Scan for the cell matching the given text and deliver its (X, Y) coordinate at center. 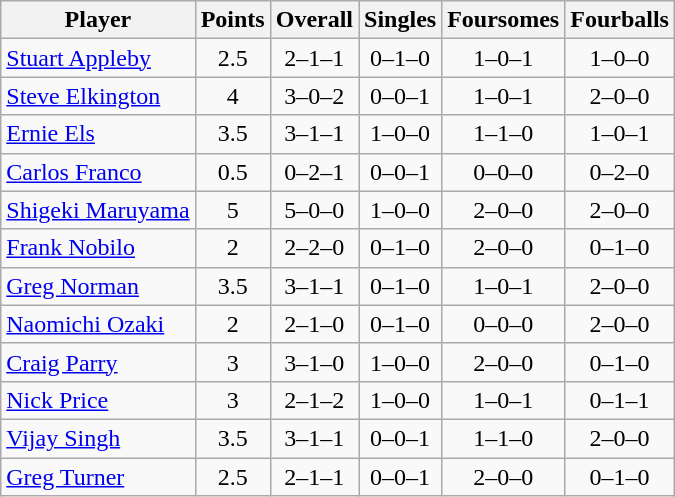
0.5 (232, 172)
Overall (314, 20)
Vijay Singh (98, 438)
0–2–0 (620, 172)
2–1–2 (314, 400)
Craig Parry (98, 362)
Singles (400, 20)
Foursomes (504, 20)
Steve Elkington (98, 96)
Nick Price (98, 400)
Greg Norman (98, 286)
Carlos Franco (98, 172)
Fourballs (620, 20)
Naomichi Ozaki (98, 324)
Greg Turner (98, 477)
5 (232, 210)
3–1–0 (314, 362)
2–1–0 (314, 324)
Shigeki Maruyama (98, 210)
Stuart Appleby (98, 58)
Frank Nobilo (98, 248)
Ernie Els (98, 134)
Points (232, 20)
2–2–0 (314, 248)
0–2–1 (314, 172)
5–0–0 (314, 210)
3–0–2 (314, 96)
Player (98, 20)
0–1–1 (620, 400)
4 (232, 96)
